Detect which cell encompasses the target text, then output its [X, Y] center coordinate. 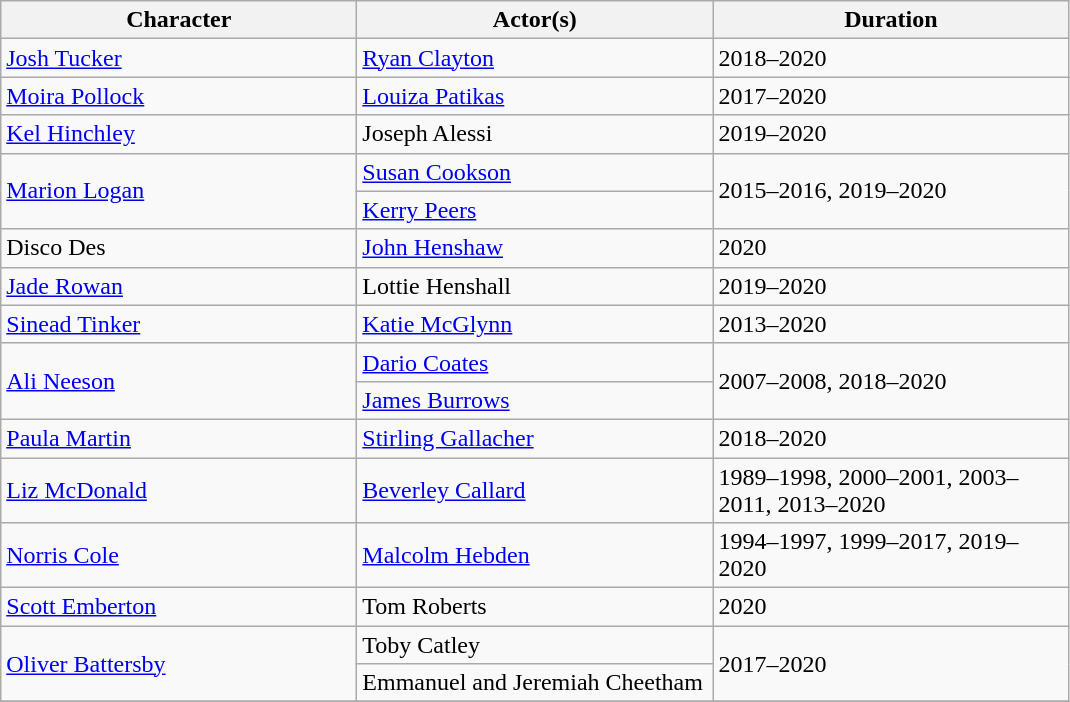
Sinead Tinker [179, 324]
Emmanuel and Jeremiah Cheetham [535, 683]
Kerry Peers [535, 210]
Josh Tucker [179, 58]
Ali Neeson [179, 381]
Beverley Callard [535, 490]
1994–1997, 1999–2017, 2019–2020 [891, 556]
Scott Emberton [179, 607]
Marion Logan [179, 191]
Jade Rowan [179, 286]
Moira Pollock [179, 96]
John Henshaw [535, 248]
Paula Martin [179, 438]
2013–2020 [891, 324]
Actor(s) [535, 20]
Katie McGlynn [535, 324]
Liz McDonald [179, 490]
Stirling Gallacher [535, 438]
James Burrows [535, 400]
Toby Catley [535, 645]
Kel Hinchley [179, 134]
2015–2016, 2019–2020 [891, 191]
Joseph Alessi [535, 134]
Character [179, 20]
Ryan Clayton [535, 58]
Oliver Battersby [179, 664]
Lottie Henshall [535, 286]
Duration [891, 20]
Dario Coates [535, 362]
2007–2008, 2018–2020 [891, 381]
Malcolm Hebden [535, 556]
1989–1998, 2000–2001, 2003–2011, 2013–2020 [891, 490]
Susan Cookson [535, 172]
Tom Roberts [535, 607]
Norris Cole [179, 556]
Disco Des [179, 248]
Louiza Patikas [535, 96]
